From the cell containing the given text, extract its center point as [x, y] coordinate. 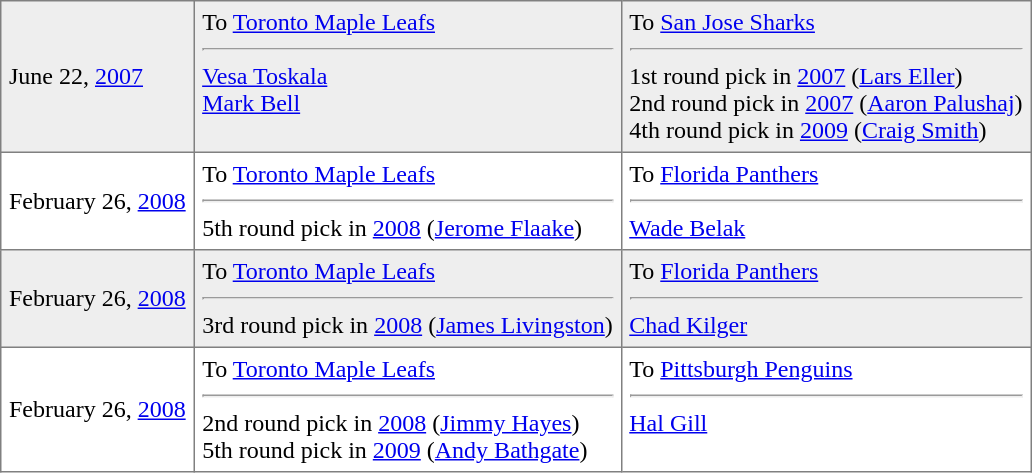
To Pittsburgh Penguins Hal Gill [826, 409]
June 22, 2007 [98, 77]
To Florida Panthers Wade Belak [826, 201]
To Toronto Maple Leafs 2nd round pick in 2008 (Jimmy Hayes)5th round pick in 2009 (Andy Bathgate) [408, 409]
To Toronto Maple Leafs Vesa Toskala Mark Bell [408, 77]
To San Jose Sharks 1st round pick in 2007 (Lars Eller) 2nd round pick in 2007 (Aaron Palushaj) 4th round pick in 2009 (Craig Smith) [826, 77]
To Toronto Maple Leafs 3rd round pick in 2008 (James Livingston) [408, 299]
To Toronto Maple Leafs 5th round pick in 2008 (Jerome Flaake) [408, 201]
To Florida Panthers Chad Kilger [826, 299]
